Return the (X, Y) coordinate for the center point of the cell that contains the specified text.  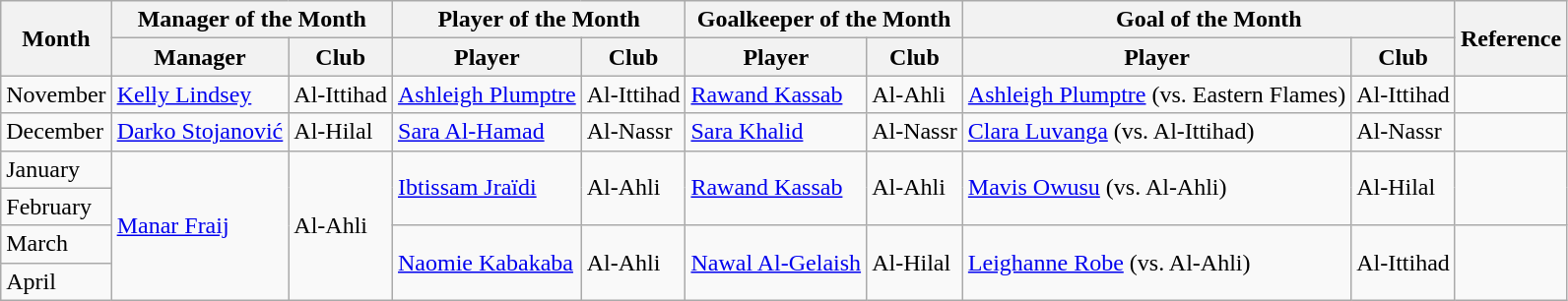
January (56, 169)
Manar Fraij (200, 225)
Month (56, 38)
Goal of the Month (1209, 20)
March (56, 244)
Ashleigh Plumptre (488, 94)
April (56, 281)
Manager (200, 57)
December (56, 132)
Nawal Al-Gelaish (776, 263)
Manager of the Month (252, 20)
Player of the Month (540, 20)
February (56, 207)
Kelly Lindsey (200, 94)
Darko Stojanović (200, 132)
Clara Luvanga (vs. Al-Ittihad) (1156, 132)
Naomie Kabakaba (488, 263)
Goalkeeper of the Month (823, 20)
Ashleigh Plumptre (vs. Eastern Flames) (1156, 94)
Sara Khalid (776, 132)
November (56, 94)
Reference (1511, 38)
Ibtissam Jraïdi (488, 188)
Mavis Owusu (vs. Al-Ahli) (1156, 188)
Leighanne Robe (vs. Al-Ahli) (1156, 263)
Sara Al-Hamad (488, 132)
